Find where the given text appears and provide that cell's center as [X, Y] coordinate. 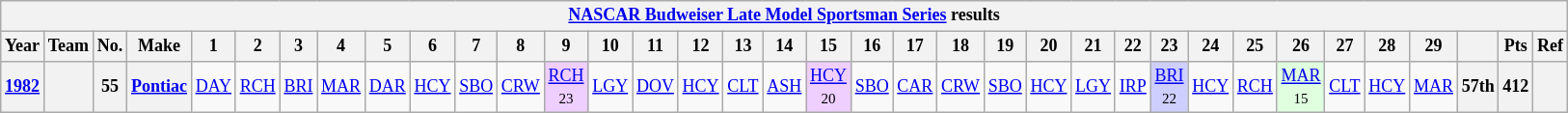
DAY [213, 87]
20 [1049, 46]
23 [1169, 46]
Ref [1551, 46]
22 [1132, 46]
2 [257, 46]
IRP [1132, 87]
DAR [388, 87]
9 [566, 46]
RCH23 [566, 87]
18 [960, 46]
BRI [299, 87]
21 [1094, 46]
6 [432, 46]
55 [110, 87]
24 [1211, 46]
CAR [915, 87]
NASCAR Budweiser Late Model Sportsman Series results [785, 15]
3 [299, 46]
10 [610, 46]
BRI22 [1169, 87]
17 [915, 46]
27 [1344, 46]
29 [1434, 46]
DOV [656, 87]
412 [1516, 87]
Team [68, 46]
HCY20 [829, 87]
5 [388, 46]
11 [656, 46]
ASH [785, 87]
MAR15 [1301, 87]
12 [700, 46]
19 [1005, 46]
Year [23, 46]
Make [160, 46]
4 [341, 46]
8 [521, 46]
Pts [1516, 46]
13 [743, 46]
15 [829, 46]
28 [1387, 46]
25 [1256, 46]
1982 [23, 87]
26 [1301, 46]
No. [110, 46]
14 [785, 46]
1 [213, 46]
Pontiac [160, 87]
16 [872, 46]
57th [1477, 87]
7 [476, 46]
